Pinpoint the cell where the given text exists, returning its [X, Y] midpoint coordinate. 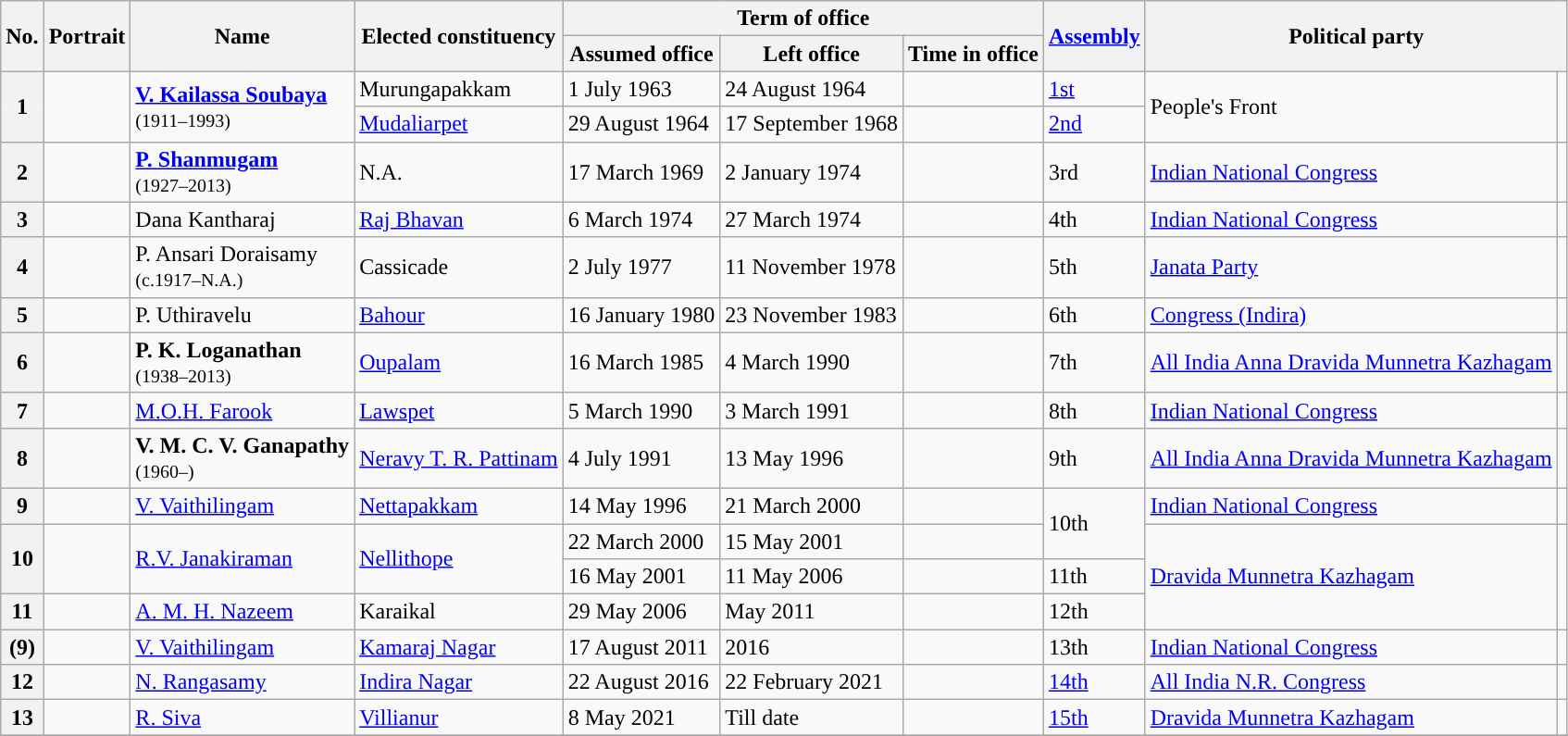
8 May 2021 [641, 717]
P. Shanmugam(1927–2013) [243, 172]
Lawspet [459, 410]
Murungapakkam [459, 89]
11 [22, 612]
6th [1094, 315]
Karaikal [459, 612]
16 May 2001 [641, 577]
Congress (Indira) [1351, 315]
Assembly [1094, 36]
Assumed office [641, 54]
People's Front [1351, 106]
7 [22, 410]
15 May 2001 [812, 542]
Political party [1356, 36]
Janata Party [1351, 267]
22 March 2000 [641, 542]
2 [22, 172]
Kamaraj Nagar [459, 647]
9th [1094, 457]
16 January 1980 [641, 315]
11th [1094, 577]
6 [22, 363]
1 July 1963 [641, 89]
Nellithope [459, 559]
4th [1094, 219]
1st [1094, 89]
Elected constituency [459, 36]
5 March 1990 [641, 410]
1 [22, 106]
21 March 2000 [812, 505]
R. Siva [243, 717]
Villianur [459, 717]
Indira Nagar [459, 682]
17 March 1969 [641, 172]
May 2011 [812, 612]
10 [22, 559]
2 July 1977 [641, 267]
2016 [812, 647]
15th [1094, 717]
16 March 1985 [641, 363]
29 May 2006 [641, 612]
8th [1094, 410]
29 August 1964 [641, 124]
2 January 1974 [812, 172]
Portrait [87, 36]
11 November 1978 [812, 267]
V. Kailassa Soubaya(1911–1993) [243, 106]
17 September 1968 [812, 124]
24 August 1964 [812, 89]
(9) [22, 647]
Dana Kantharaj [243, 219]
Bahour [459, 315]
4 [22, 267]
N. Rangasamy [243, 682]
3rd [1094, 172]
4 March 1990 [812, 363]
14th [1094, 682]
R.V. Janakiraman [243, 559]
6 March 1974 [641, 219]
10th [1094, 523]
V. M. C. V. Ganapathy(1960–) [243, 457]
4 July 1991 [641, 457]
All India N.R. Congress [1351, 682]
13 May 1996 [812, 457]
Left office [812, 54]
M.O.H. Farook [243, 410]
23 November 1983 [812, 315]
2nd [1094, 124]
P. Ansari Doraisamy(c.1917–N.A.) [243, 267]
P. K. Loganathan(1938–2013) [243, 363]
Neravy T. R. Pattinam [459, 457]
12 [22, 682]
P. Uthiravelu [243, 315]
N.A. [459, 172]
8 [22, 457]
17 August 2011 [641, 647]
11 May 2006 [812, 577]
Raj Bhavan [459, 219]
Time in office [974, 54]
3 March 1991 [812, 410]
27 March 1974 [812, 219]
22 February 2021 [812, 682]
14 May 1996 [641, 505]
7th [1094, 363]
No. [22, 36]
22 August 2016 [641, 682]
5 [22, 315]
Till date [812, 717]
Nettapakkam [459, 505]
Cassicade [459, 267]
13th [1094, 647]
Name [243, 36]
Term of office [803, 19]
12th [1094, 612]
Oupalam [459, 363]
Mudaliarpet [459, 124]
5th [1094, 267]
9 [22, 505]
13 [22, 717]
A. M. H. Nazeem [243, 612]
3 [22, 219]
